Return the (x, y) coordinate for the center point of the cell that contains the specified text.  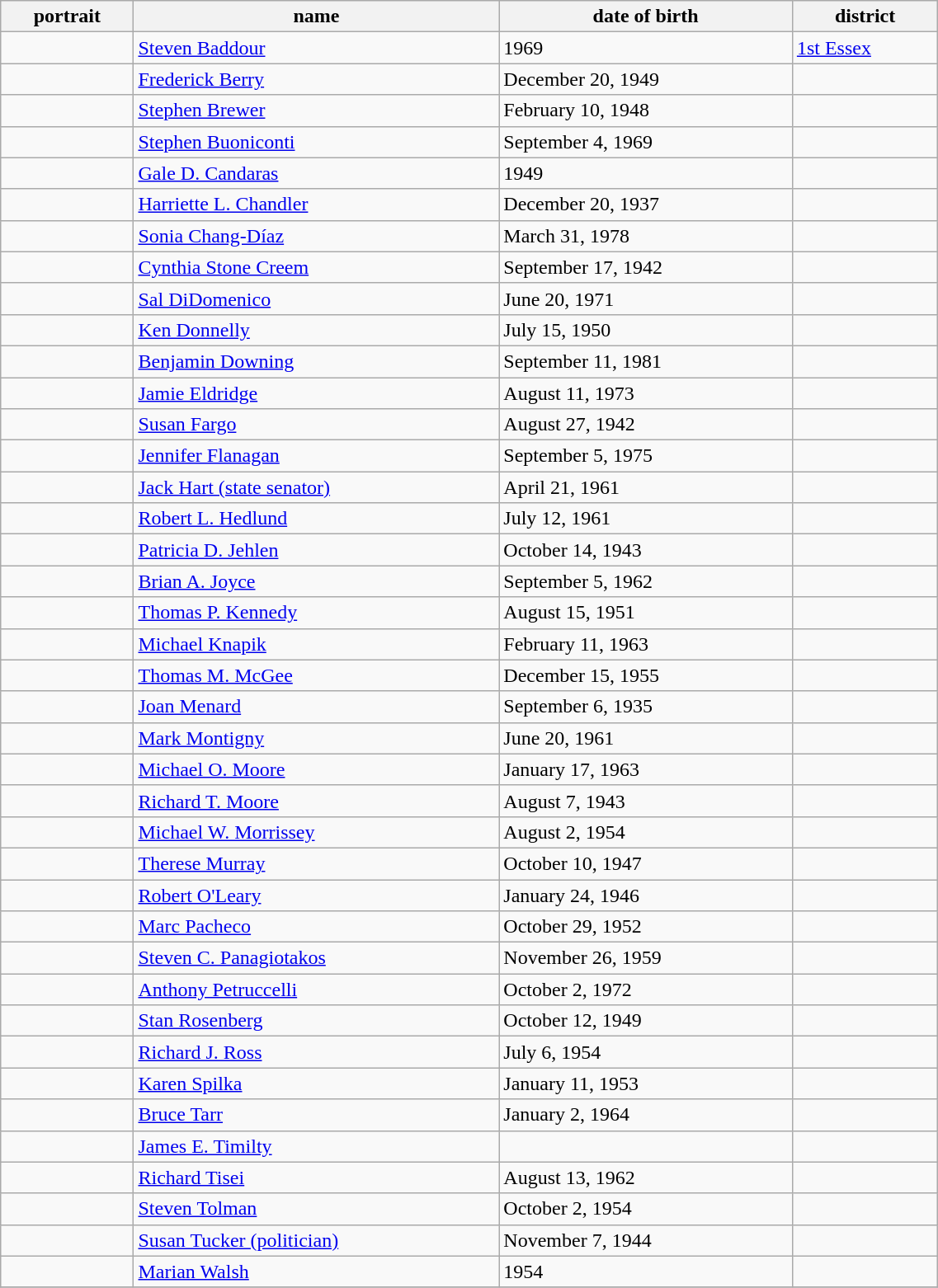
March 31, 1978 (646, 236)
Frederick Berry (317, 79)
August 13, 1962 (646, 1178)
July 12, 1961 (646, 519)
Patricia D. Jehlen (317, 550)
August 11, 1973 (646, 393)
1st Essex (865, 48)
October 14, 1943 (646, 550)
Karen Spilka (317, 1084)
Michael W. Morrissey (317, 832)
Thomas M. McGee (317, 675)
Steven C. Panagiotakos (317, 958)
Harriette L. Chandler (317, 204)
August 7, 1943 (646, 801)
Therese Murray (317, 863)
April 21, 1961 (646, 487)
Steven Tolman (317, 1209)
August 2, 1954 (646, 832)
Bruce Tarr (317, 1115)
Steven Baddour (317, 48)
June 20, 1961 (646, 738)
Brian A. Joyce (317, 581)
Sal DiDomenico (317, 298)
Joan Menard (317, 707)
September 5, 1975 (646, 456)
October 2, 1954 (646, 1209)
Richard J. Ross (317, 1052)
Richard T. Moore (317, 801)
December 20, 1949 (646, 79)
Marian Walsh (317, 1272)
Anthony Petruccelli (317, 990)
January 24, 1946 (646, 895)
Sonia Chang-Díaz (317, 236)
1954 (646, 1272)
date of birth (646, 16)
Benjamin Downing (317, 361)
James E. Timilty (317, 1146)
Ken Donnelly (317, 330)
Jack Hart (state senator) (317, 487)
Marc Pacheco (317, 927)
Richard Tisei (317, 1178)
September 11, 1981 (646, 361)
Robert L. Hedlund (317, 519)
Stephen Buoniconti (317, 142)
name (317, 16)
February 11, 1963 (646, 644)
September 17, 1942 (646, 267)
January 11, 1953 (646, 1084)
Susan Tucker (politician) (317, 1240)
September 4, 1969 (646, 142)
June 20, 1971 (646, 298)
Cynthia Stone Creem (317, 267)
1949 (646, 173)
August 15, 1951 (646, 613)
Gale D. Candaras (317, 173)
district (865, 16)
Stephen Brewer (317, 110)
portrait (68, 16)
Robert O'Leary (317, 895)
October 2, 1972 (646, 990)
August 27, 1942 (646, 425)
January 2, 1964 (646, 1115)
October 12, 1949 (646, 1021)
Michael O. Moore (317, 769)
December 15, 1955 (646, 675)
February 10, 1948 (646, 110)
Mark Montigny (317, 738)
Thomas P. Kennedy (317, 613)
Jennifer Flanagan (317, 456)
September 6, 1935 (646, 707)
Stan Rosenberg (317, 1021)
July 15, 1950 (646, 330)
December 20, 1937 (646, 204)
October 29, 1952 (646, 927)
November 26, 1959 (646, 958)
January 17, 1963 (646, 769)
Jamie Eldridge (317, 393)
July 6, 1954 (646, 1052)
Michael Knapik (317, 644)
November 7, 1944 (646, 1240)
Susan Fargo (317, 425)
October 10, 1947 (646, 863)
September 5, 1962 (646, 581)
1969 (646, 48)
